Locate the cell with the specified text and output its [X, Y] center coordinate. 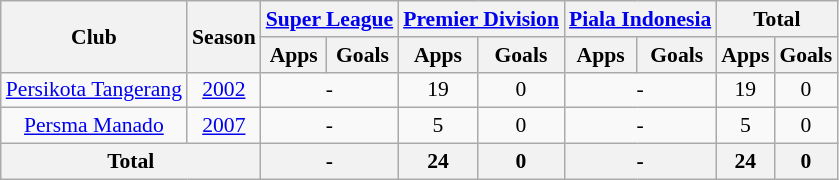
Club [94, 36]
Persikota Tangerang [94, 90]
Super League [330, 19]
Persma Manado [94, 126]
Piala Indonesia [640, 19]
2002 [224, 90]
Premier Division [481, 19]
2007 [224, 126]
Season [224, 36]
